Provide the (X, Y) coordinate of the cell's center where the given text is located.  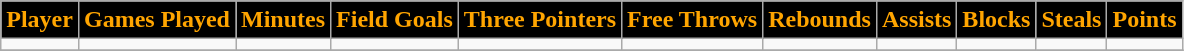
Field Goals (395, 20)
Player (40, 20)
Assists (916, 20)
Points (1144, 20)
Blocks (996, 20)
Free Throws (692, 20)
Three Pointers (540, 20)
Steals (1072, 20)
Rebounds (820, 20)
Minutes (284, 20)
Games Played (156, 20)
